Search for the cell housing the specified text and yield its [x, y] center coordinate. 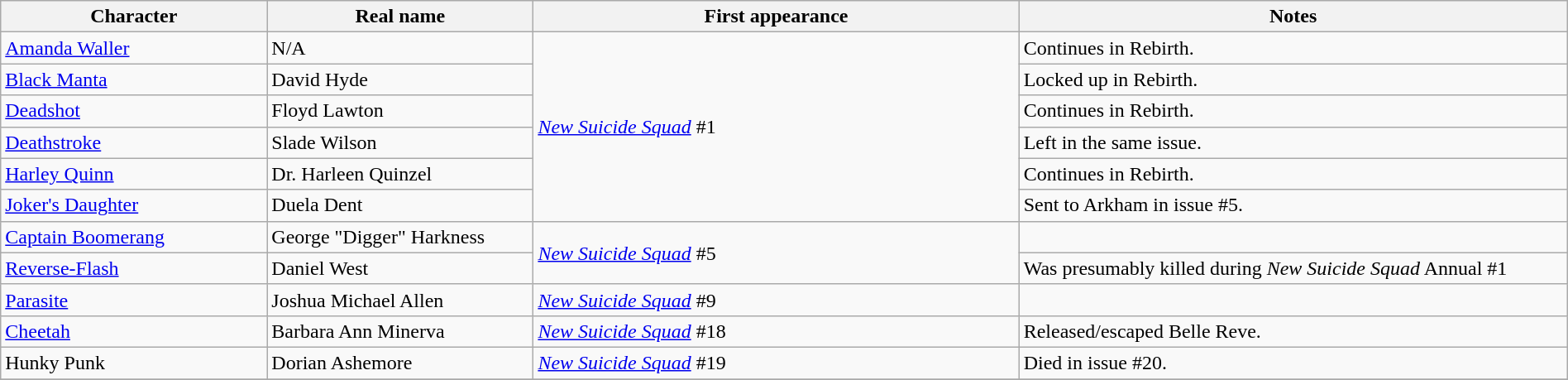
Black Manta [134, 79]
Died in issue #20. [1293, 363]
Daniel West [400, 268]
Slade Wilson [400, 142]
Locked up in Rebirth. [1293, 79]
Duela Dent [400, 205]
Captain Boomerang [134, 237]
Left in the same issue. [1293, 142]
Cheetah [134, 331]
New Suicide Squad #1 [776, 127]
Character [134, 17]
Dr. Harleen Quinzel [400, 174]
Parasite [134, 300]
Harley Quinn [134, 174]
Floyd Lawton [400, 111]
Notes [1293, 17]
Dorian Ashemore [400, 363]
Was presumably killed during New Suicide Squad Annual #1 [1293, 268]
Joker's Daughter [134, 205]
Sent to Arkham in issue #5. [1293, 205]
Amanda Waller [134, 48]
Joshua Michael Allen [400, 300]
New Suicide Squad #18 [776, 331]
First appearance [776, 17]
New Suicide Squad #5 [776, 253]
George "Digger" Harkness [400, 237]
Deathstroke [134, 142]
David Hyde [400, 79]
Reverse-Flash [134, 268]
Deadshot [134, 111]
Barbara Ann Minerva [400, 331]
Released/escaped Belle Reve. [1293, 331]
Hunky Punk [134, 363]
New Suicide Squad #9 [776, 300]
Real name [400, 17]
N/A [400, 48]
New Suicide Squad #19 [776, 363]
